Scan for the cell matching the given text and deliver its [x, y] coordinate at center. 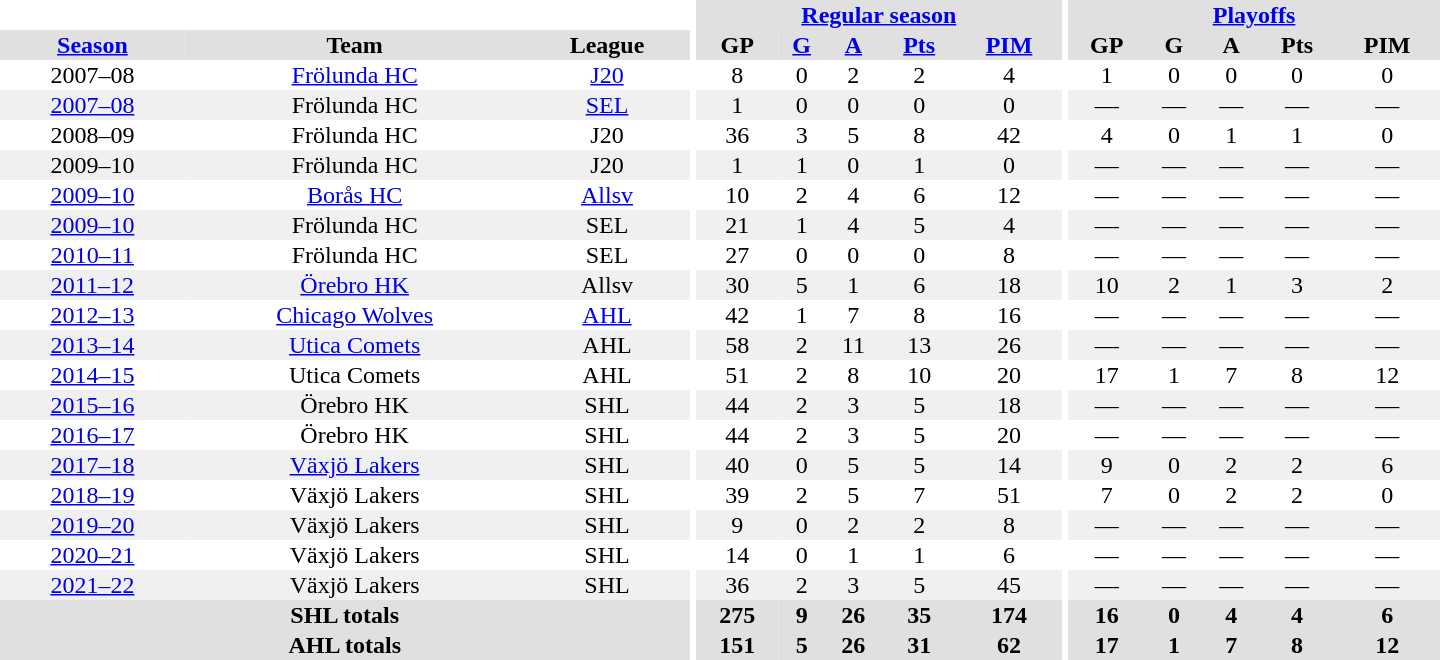
21 [738, 225]
39 [738, 495]
11 [854, 345]
30 [738, 285]
League [606, 45]
Playoffs [1254, 15]
2012–13 [92, 315]
2015–16 [92, 405]
2011–12 [92, 285]
58 [738, 345]
SHL totals [344, 615]
2008–09 [92, 135]
13 [919, 345]
62 [1008, 645]
Chicago Wolves [355, 315]
2016–17 [92, 435]
2014–15 [92, 375]
Borås HC [355, 195]
2018–19 [92, 495]
AHL totals [344, 645]
40 [738, 465]
27 [738, 255]
31 [919, 645]
Regular season [879, 15]
2013–14 [92, 345]
2017–18 [92, 465]
2021–22 [92, 585]
35 [919, 615]
2019–20 [92, 525]
Season [92, 45]
275 [738, 615]
45 [1008, 585]
2010–11 [92, 255]
2020–21 [92, 555]
174 [1008, 615]
Team [355, 45]
151 [738, 645]
